Provide the [X, Y] coordinate of the cell's center where the given text is located.  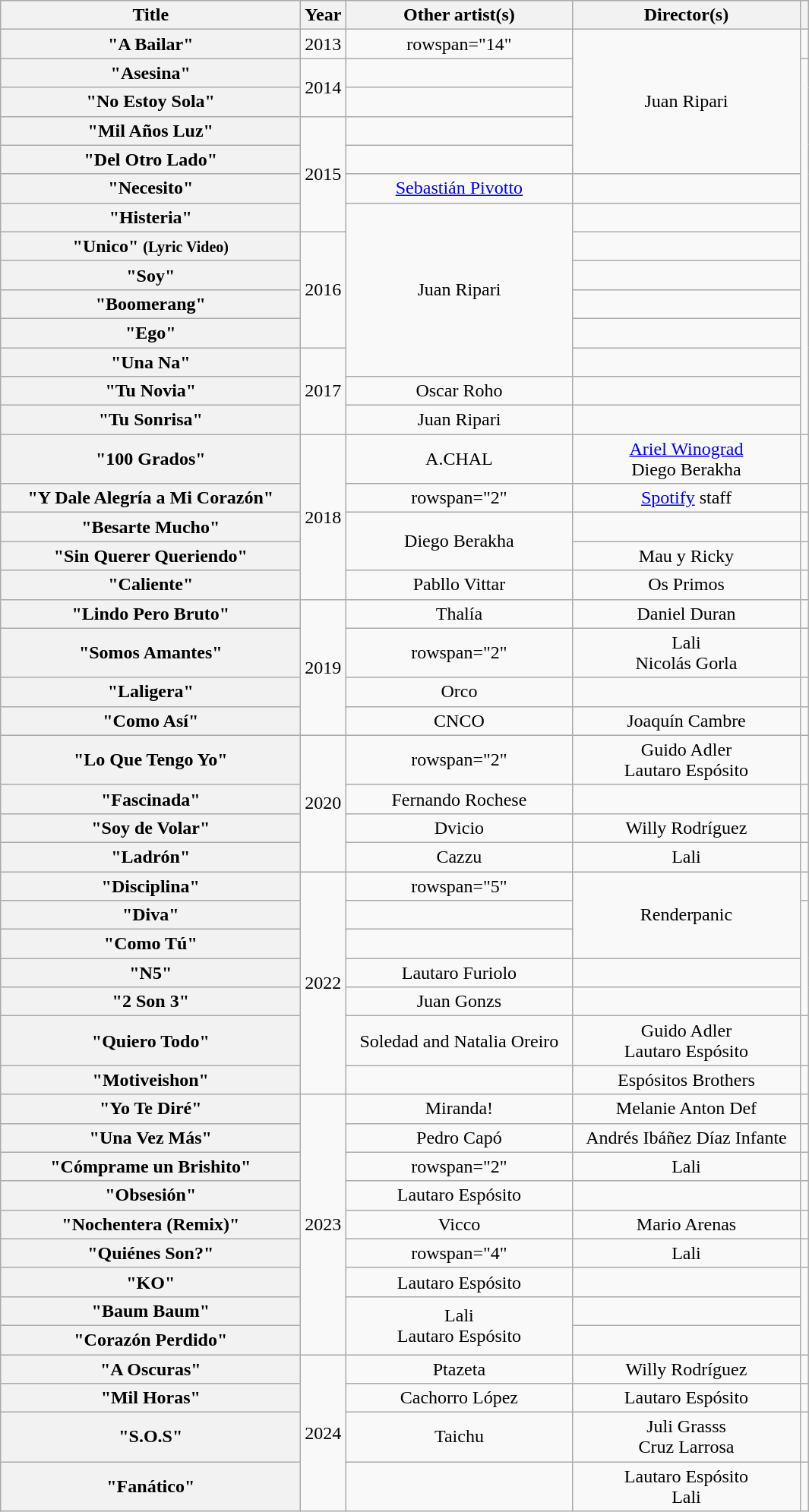
"Laligera" [150, 692]
"Disciplina" [150, 886]
"Soy" [150, 275]
rowspan="14" [459, 44]
Dvicio [459, 828]
Title [150, 15]
"Histeria" [150, 217]
Mau y Ricky [687, 556]
"Quiero Todo" [150, 1040]
"S.O.S" [150, 1437]
"N5" [150, 973]
"Boomerang" [150, 304]
"Necesito" [150, 188]
"Lindo Pero Bruto" [150, 614]
2016 [324, 289]
Lautaro EspósitoLali [687, 1487]
Ptazeta [459, 1369]
"Tu Novia" [150, 391]
2018 [324, 516]
Cazzu [459, 857]
"Motiveishon" [150, 1080]
"Tu Sonrisa" [150, 420]
Spotify staff [687, 498]
Juli GrasssCruz Larrosa [687, 1437]
Year [324, 15]
"KO" [150, 1282]
Lautaro Furiolo [459, 973]
"Como Tú" [150, 944]
Soledad and Natalia Oreiro [459, 1040]
"Como Así" [150, 721]
"Mil Horas" [150, 1398]
2014 [324, 87]
Miranda! [459, 1109]
"Nochentera (Remix)" [150, 1224]
"Cómprame un Brishito" [150, 1166]
"Fanático" [150, 1487]
Pabllo Vittar [459, 585]
Taichu [459, 1437]
Melanie Anton Def [687, 1109]
"Baum Baum" [150, 1311]
"Soy de Volar" [150, 828]
"100 Grados" [150, 459]
"Una Vez Más" [150, 1138]
Cachorro López [459, 1398]
Vicco [459, 1224]
Thalía [459, 614]
Andrés Ibáñez Díaz Infante [687, 1138]
Daniel Duran [687, 614]
2022 [324, 983]
"Y Dale Alegría a Mi Corazón" [150, 498]
Espósitos Brothers [687, 1080]
"Obsesión" [150, 1195]
CNCO [459, 721]
Renderpanic [687, 915]
Mario Arenas [687, 1224]
"Besarte Mucho" [150, 527]
"Yo Te Diré" [150, 1109]
"Caliente" [150, 585]
A.CHAL [459, 459]
2023 [324, 1224]
"Somos Amantes" [150, 653]
"Del Otro Lado" [150, 159]
"Sin Querer Queriendo" [150, 556]
"Mil Años Luz" [150, 131]
2013 [324, 44]
Sebastián Pivotto [459, 188]
LaliLautaro Espósito [459, 1325]
2017 [324, 391]
2015 [324, 174]
"A Bailar" [150, 44]
Other artist(s) [459, 15]
"Quiénes Son?" [150, 1253]
Diego Berakha [459, 541]
"A Oscuras" [150, 1369]
"Una Na" [150, 362]
Joaquín Cambre [687, 721]
2020 [324, 803]
Os Primos [687, 585]
"Lo Que Tengo Yo" [150, 759]
"Ego" [150, 333]
"Corazón Perdido" [150, 1340]
"2 Son 3" [150, 1002]
"No Estoy Sola" [150, 102]
Director(s) [687, 15]
rowspan="5" [459, 886]
"Ladrón" [150, 857]
Pedro Capó [459, 1138]
2019 [324, 667]
LaliNicolás Gorla [687, 653]
2024 [324, 1433]
Fernando Rochese [459, 799]
"Unico" (Lyric Video) [150, 246]
Ariel WinogradDiego Berakha [687, 459]
Juan Gonzs [459, 1002]
"Diva" [150, 915]
"Fascinada" [150, 799]
Oscar Roho [459, 391]
"Asesina" [150, 73]
rowspan="4" [459, 1253]
Orco [459, 692]
